Extract the (X, Y) coordinate from the center of the cell holding the provided text.  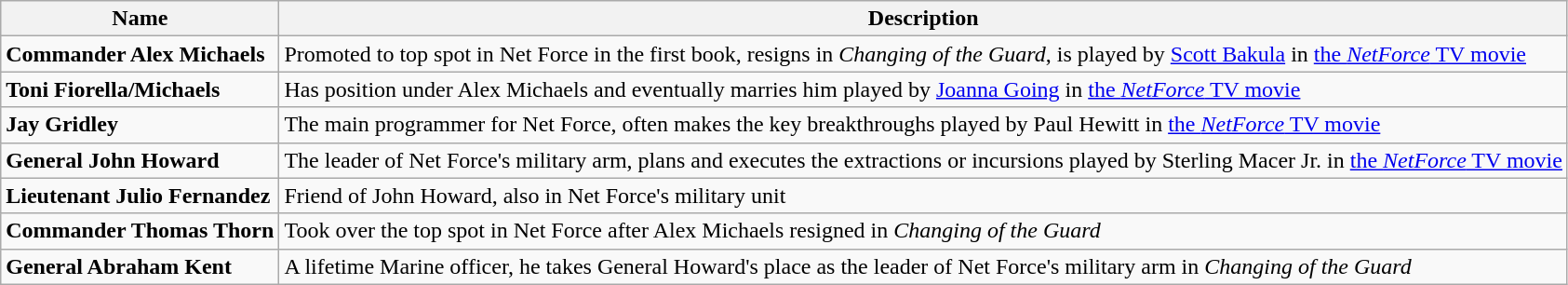
Has position under Alex Michaels and eventually marries him played by Joanna Going in the NetForce TV movie (923, 89)
Jay Gridley (140, 125)
The leader of Net Force's military arm, plans and executes the extractions or incursions played by Sterling Macer Jr. in the NetForce TV movie (923, 160)
Commander Thomas Thorn (140, 231)
Commander Alex Michaels (140, 54)
Friend of John Howard, also in Net Force's military unit (923, 196)
The main programmer for Net Force, often makes the key breakthroughs played by Paul Hewitt in the NetForce TV movie (923, 125)
General John Howard (140, 160)
A lifetime Marine officer, he takes General Howard's place as the leader of Net Force's military arm in Changing of the Guard (923, 266)
Description (923, 19)
Name (140, 19)
Lieutenant Julio Fernandez (140, 196)
Toni Fiorella/Michaels (140, 89)
Promoted to top spot in Net Force in the first book, resigns in Changing of the Guard, is played by Scott Bakula in the NetForce TV movie (923, 54)
Took over the top spot in Net Force after Alex Michaels resigned in Changing of the Guard (923, 231)
General Abraham Kent (140, 266)
